Capture the cell that displays the provided text and extract its (X, Y) central coordinate. 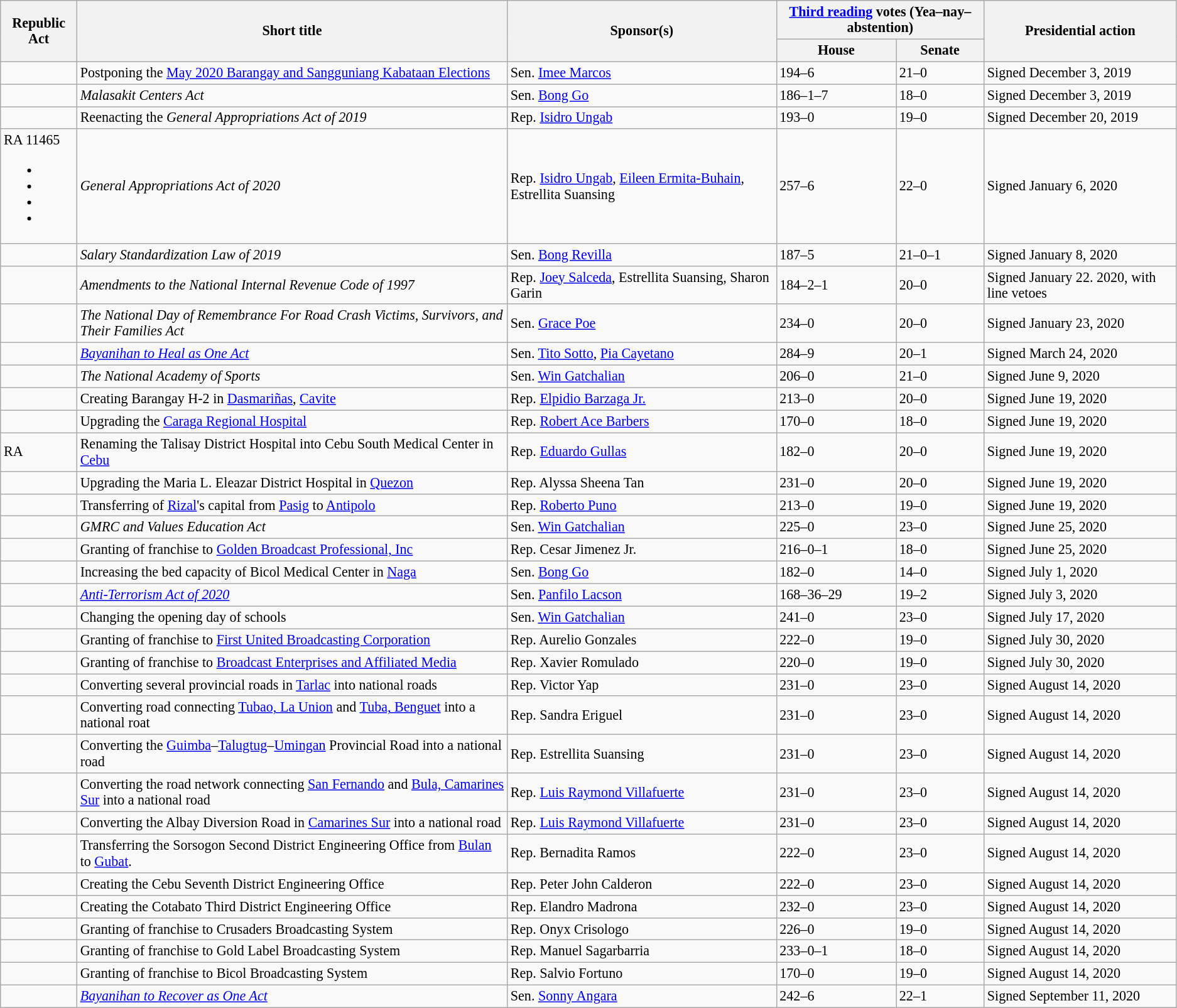
Granting of franchise to Bicol Broadcasting System (291, 973)
22–0 (940, 186)
Transferring the Sorsogon Second District Engineering Office from Bulan to Gubat. (291, 853)
Rep. Alyssa Sheena Tan (642, 482)
Converting several provincial roads in Tarlac into national roads (291, 685)
The National Academy of Sports (291, 376)
187–5 (837, 254)
Granting of franchise to Broadcast Enterprises and Affiliated Media (291, 662)
Rep. Roberto Puno (642, 505)
Signed June 9, 2020 (1080, 376)
Creating the Cotabato Third District Engineering Office (291, 906)
186–1–7 (837, 95)
Rep. Estrellita Suansing (642, 754)
Rep. Sandra Eriguel (642, 715)
Signed January 8, 2020 (1080, 254)
284–9 (837, 354)
Salary Standardization Law of 2019 (291, 254)
Rep. Eduardo Gullas (642, 452)
216–0–1 (837, 550)
Sen. Panfilo Lacson (642, 595)
Upgrading the Caraga Regional Hospital (291, 421)
Creating the Cebu Seventh District Engineering Office (291, 884)
Signed January 23, 2020 (1080, 323)
Rep. Isidro Ungab, Eileen Ermita-Buhain, Estrellita Suansing (642, 186)
Sen. Imee Marcos (642, 73)
194–6 (837, 73)
Sen. Bong Revilla (642, 254)
Renaming the Talisay District Hospital into Cebu South Medical Center in Cebu (291, 452)
The National Day of Remembrance For Road Crash Victims, Survivors, and Their Families Act (291, 323)
193–0 (837, 117)
Converting road connecting Tubao, La Union and Tuba, Benguet into a national roat (291, 715)
Signed December 20, 2019 (1080, 117)
257–6 (837, 186)
Granting of franchise to Gold Label Broadcasting System (291, 951)
Transferring of Rizal's capital from Pasig to Antipolo (291, 505)
Sen. Sonny Angara (642, 996)
Malasakit Centers Act (291, 95)
Rep. Manuel Sagarbarria (642, 951)
184–2–1 (837, 285)
Rep. Isidro Ungab (642, 117)
RA (39, 452)
Presidential action (1080, 30)
226–0 (837, 929)
Creating Barangay H-2 in Dasmariñas, Cavite (291, 399)
233–0–1 (837, 951)
General Appropriations Act of 2020 (291, 186)
Rep. Onyx Crisologo (642, 929)
Sen. Grace Poe (642, 323)
241–0 (837, 617)
168–36–29 (837, 595)
Rep. Peter John Calderon (642, 884)
Signed March 24, 2020 (1080, 354)
14–0 (940, 572)
21–0–1 (940, 254)
Rep. Salvio Fortuno (642, 973)
Granting of franchise to First United Broadcasting Corporation (291, 640)
Changing the opening day of schools (291, 617)
242–6 (837, 996)
Rep. Aurelio Gonzales (642, 640)
220–0 (837, 662)
Converting the road network connecting San Fernando and Bula, Camarines Sur into a national road (291, 793)
Signed July 17, 2020 (1080, 617)
Signed January 22. 2020, with line vetoes (1080, 285)
19–2 (940, 595)
Upgrading the Maria L. Eleazar District Hospital in Quezon (291, 482)
Amendments to the National Internal Revenue Code of 1997 (291, 285)
Third reading votes (Yea–nay–abstention) (881, 19)
Granting of franchise to Golden Broadcast Professional, Inc (291, 550)
22–1 (940, 996)
Signed July 1, 2020 (1080, 572)
206–0 (837, 376)
Rep. Elandro Madrona (642, 906)
Rep. Cesar Jimenez Jr. (642, 550)
Bayanihan to Recover as One Act (291, 996)
Converting the Albay Diversion Road in Camarines Sur into a national road (291, 823)
Signed July 3, 2020 (1080, 595)
Republic Act (39, 30)
Postponing the May 2020 Barangay and Sangguniang Kabataan Elections (291, 73)
Rep. Joey Salceda, Estrellita Suansing, Sharon Garin (642, 285)
Bayanihan to Heal as One Act (291, 354)
Senate (940, 50)
Increasing the bed capacity of Bicol Medical Center in Naga (291, 572)
Rep. Robert Ace Barbers (642, 421)
Sponsor(s) (642, 30)
Anti-Terrorism Act of 2020 (291, 595)
Reenacting the General Appropriations Act of 2019 (291, 117)
225–0 (837, 528)
RA 11465 (39, 186)
House (837, 50)
Rep. Elpidio Barzaga Jr. (642, 399)
Rep. Victor Yap (642, 685)
234–0 (837, 323)
Short title (291, 30)
Signed January 6, 2020 (1080, 186)
20–1 (940, 354)
GMRC and Values Education Act (291, 528)
Converting the Guimba–Talugtug–Umingan Provincial Road into a national road (291, 754)
Rep. Bernadita Ramos (642, 853)
Granting of franchise to Crusaders Broadcasting System (291, 929)
Sen. Tito Sotto, Pia Cayetano (642, 354)
Signed September 11, 2020 (1080, 996)
Rep. Xavier Romulado (642, 662)
232–0 (837, 906)
